Pinpoint the cell where the given text exists, returning its [X, Y] midpoint coordinate. 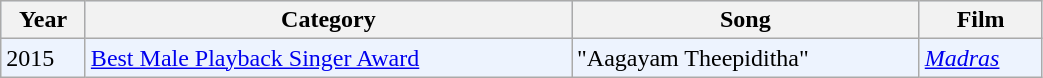
"Aagayam Theepiditha" [746, 58]
Best Male Playback Singer Award [328, 58]
Year [44, 20]
Song [746, 20]
Film [980, 20]
2015 [44, 58]
Madras [980, 58]
Category [328, 20]
